Extract the (X, Y) coordinate from the center of the cell holding the provided text.  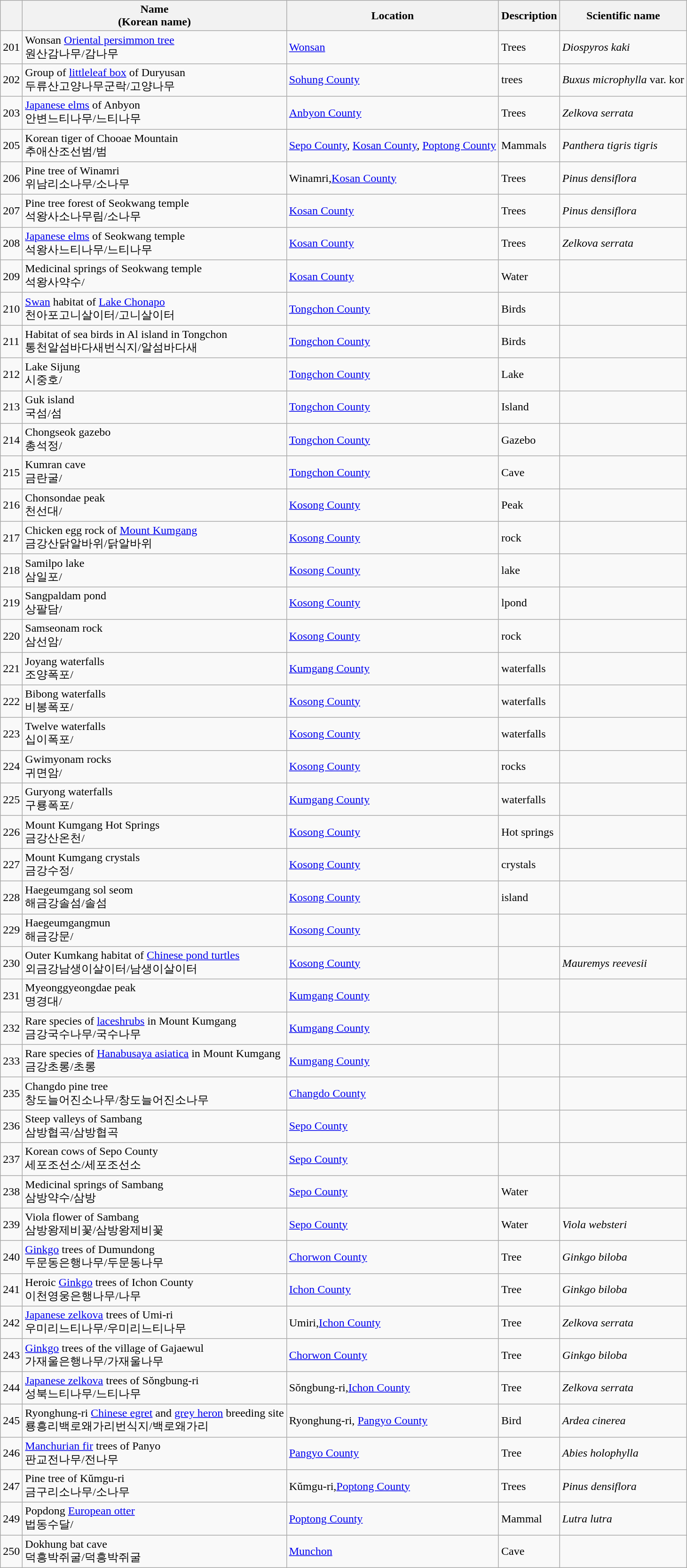
Wonsan (392, 47)
241 (11, 1290)
Samilpo lake삼일포/ (154, 571)
244 (11, 1388)
Buxus microphylla var. kor (623, 80)
223 (11, 734)
Bird (529, 1420)
210 (11, 309)
231 (11, 996)
Ginkgo trees of the village of Gajaewul가재울은행나무/가재울나무 (154, 1355)
Joyang waterfalls조양폭포/ (154, 669)
Sohung County (392, 80)
lake (529, 571)
Samseonam rock삼선암/ (154, 636)
Medicinal springs of Sambang삼방약수/삼방 (154, 1192)
Peak (529, 505)
Ginkgo trees of Dumundong두문동은행나무/두문동나무 (154, 1257)
205 (11, 145)
221 (11, 669)
211 (11, 342)
218 (11, 571)
Korean cows of Sepo County세포조선소/세포조선소 (154, 1159)
Poptong County (392, 1519)
rocks (529, 767)
220 (11, 636)
Island (529, 407)
Chonsondae peak천선대/ (154, 505)
226 (11, 832)
Medicinal springs of Seokwang temple석왕사약수/ (154, 276)
Ryonghung-ri Chinese egret and grey heron breeding site룡흥리백로왜가리번식지/백로왜가리 (154, 1420)
Mammal (529, 1519)
243 (11, 1355)
230 (11, 963)
Haegeumgangmun해금강문/ (154, 930)
217 (11, 538)
Myeonggyeongdae peak명경대/ (154, 996)
208 (11, 243)
227 (11, 865)
215 (11, 472)
Sepo County, Kosan County, Poptong County (392, 145)
Japanese elms of Seokwang temple석왕사느티나무/느티나무 (154, 243)
Haegeumgang sol seom해금강솔섬/솔섬 (154, 897)
228 (11, 897)
Manchurian fir trees of Panyo판교전나무/전나무 (154, 1453)
233 (11, 1061)
224 (11, 767)
Lake (529, 374)
Kumran cave금란굴/ (154, 472)
236 (11, 1126)
Gwimyonam rocks귀면암/ (154, 767)
Swan habitat of Lake Chonapo천아포고니살이터/고니살이터 (154, 309)
Chongseok gazebo총석정/ (154, 440)
237 (11, 1159)
212 (11, 374)
214 (11, 440)
Changdo County (392, 1094)
Gazebo (529, 440)
Japanese zelkova trees of Umi-ri우미리느티나무/우미리느티나무 (154, 1323)
Wonsan Oriental persimmon tree원산감나무/감나무 (154, 47)
Japanese zelkova trees of Sŏngbung-ri성북느티나무/느티나무 (154, 1388)
Dokhung bat cave덕흥박쥐굴/덕흥박쥐굴 (154, 1552)
Twelve waterfalls십이폭포/ (154, 734)
225 (11, 800)
Anbyon County (392, 113)
Diospyros kaki (623, 47)
Group of littleleaf box of Duryusan두류산고양나무군락/고양나무 (154, 80)
Mammals (529, 145)
Lake Sijung시중호/ (154, 374)
Pine tree of Kŭmgu-ri금구리소나무/소나무 (154, 1486)
Pangyo County (392, 1453)
245 (11, 1420)
Munchon (392, 1552)
island (529, 897)
203 (11, 113)
Bibong waterfalls비봉폭포/ (154, 701)
Viola flower of Sambang삼방왕제비꽃/삼방왕제비꽃 (154, 1224)
229 (11, 930)
Umiri,Ichon County (392, 1323)
207 (11, 211)
Mount Kumgang crystals금강수정/ (154, 865)
249 (11, 1519)
Name(Korean name) (154, 16)
201 (11, 47)
Steep valleys of Sambang삼방협곡/삼방협곡 (154, 1126)
Korean tiger of Chooae Mountain추애산조선범/범 (154, 145)
222 (11, 701)
Sangpaldam pond상팔담/ (154, 603)
239 (11, 1224)
Description (529, 16)
Japanese elms of Anbyon안변느티나무/느티나무 (154, 113)
Ryonghung-ri, Pangyo County (392, 1420)
lpond (529, 603)
213 (11, 407)
Rare species of laceshrubs in Mount Kumgang금강국수나무/국수나무 (154, 1028)
235 (11, 1094)
209 (11, 276)
Kŭmgu-ri,Poptong County (392, 1486)
247 (11, 1486)
Guk island국섬/섬 (154, 407)
Pine tree forest of Seokwang temple석왕사소나무림/소나무 (154, 211)
Mount Kumgang Hot Springs금강산온천/ (154, 832)
250 (11, 1552)
Scientific name (623, 16)
Rare species of Hanabusaya asiatica in Mount Kumgang금강초롱/초롱 (154, 1061)
238 (11, 1192)
Viola websteri (623, 1224)
Pine tree of Winamri위남리소나무/소나무 (154, 178)
Outer Kumkang habitat of Chinese pond turtles외금강남생이살이터/남생이살이터 (154, 963)
219 (11, 603)
202 (11, 80)
Lutra lutra (623, 1519)
Chicken egg rock of Mount Kumgang금강산닭알바위/닭알바위 (154, 538)
Popdong European otter법동수달/ (154, 1519)
246 (11, 1453)
Mauremys reevesii (623, 963)
Ichon County (392, 1290)
Habitat of sea birds in Al island in Tongchon통천알섬바다새번식지/알섬바다새 (154, 342)
Winamri,Kosan County (392, 178)
Hot springs (529, 832)
Panthera tigris tigris (623, 145)
Abies holophylla (623, 1453)
240 (11, 1257)
Guryong waterfalls구룡폭포/ (154, 800)
Sŏngbung-ri,Ichon County (392, 1388)
Location (392, 16)
trees (529, 80)
216 (11, 505)
232 (11, 1028)
Ardea cinerea (623, 1420)
Heroic Ginkgo trees of Ichon County이천영웅은행나무/나무 (154, 1290)
206 (11, 178)
Changdo pine tree창도늘어진소나무/창도늘어진소나무 (154, 1094)
crystals (529, 865)
242 (11, 1323)
